Extract the [X, Y] coordinate from the center of the cell holding the provided text.  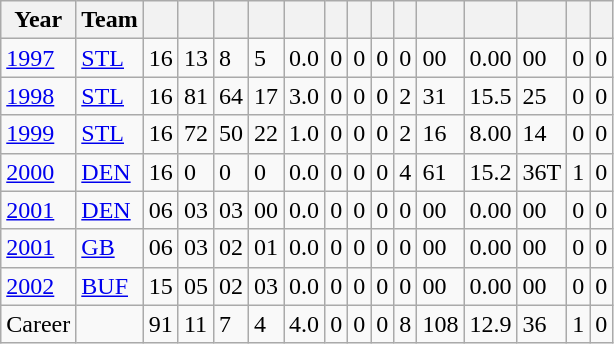
13 [196, 58]
15 [160, 286]
1999 [38, 134]
7 [230, 324]
2002 [38, 286]
91 [160, 324]
72 [196, 134]
1.0 [304, 134]
05 [196, 286]
Team [110, 20]
108 [440, 324]
01 [266, 248]
4.0 [304, 324]
2000 [38, 172]
61 [440, 172]
3.0 [304, 96]
15.2 [490, 172]
36T [542, 172]
22 [266, 134]
50 [230, 134]
5 [266, 58]
1997 [38, 58]
GB [110, 248]
64 [230, 96]
1998 [38, 96]
31 [440, 96]
25 [542, 96]
BUF [110, 286]
11 [196, 324]
Year [38, 20]
Career [38, 324]
8.00 [490, 134]
81 [196, 96]
17 [266, 96]
15.5 [490, 96]
14 [542, 134]
12.9 [490, 324]
36 [542, 324]
